For the text-containing cell, return its midpoint in (x, y) coordinate format. 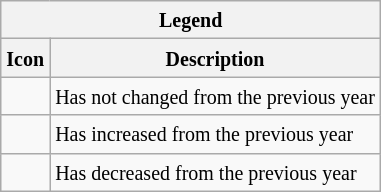
Legend (191, 20)
Has not changed from the previous year (216, 96)
Has decreased from the previous year (216, 172)
Description (216, 58)
Has increased from the previous year (216, 134)
Icon (26, 58)
